Capture the cell that displays the provided text and extract its [x, y] central coordinate. 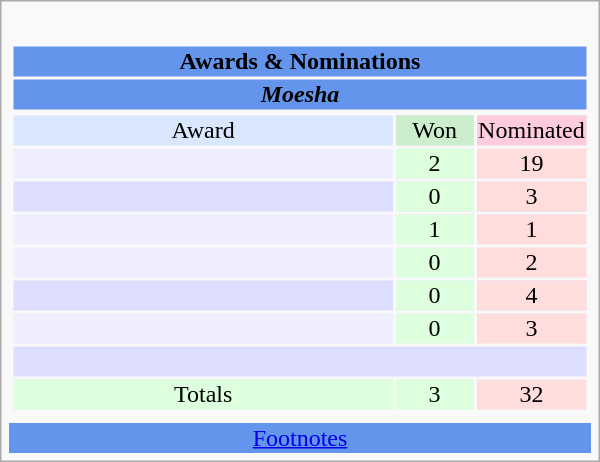
19 [532, 164]
Footnotes [300, 438]
Awards & Nominations Moesha Award Won Nominated 2 19 0 3 1 1 0 2 0 4 0 3 Totals 3 32 [300, 218]
32 [532, 395]
Nominated [532, 131]
Moesha [300, 95]
4 [532, 296]
Won [435, 131]
Totals [204, 395]
Awards & Nominations [300, 62]
Award [204, 131]
